Identify which cell holds the provided text, then report its [x, y] central coordinate. 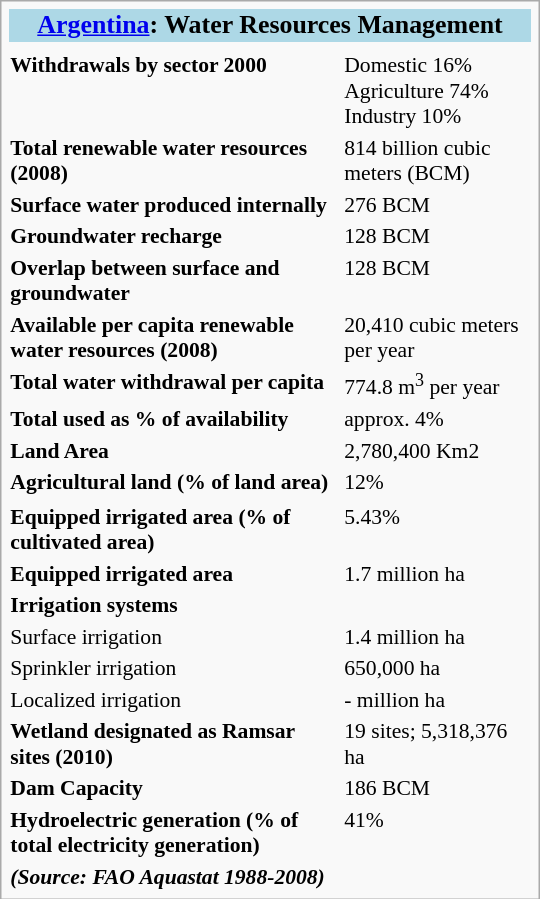
Domestic 16%Agriculture 74%Industry 10% [437, 91]
Sprinkler irrigation [174, 668]
- million ha [437, 699]
186 BCM [437, 788]
Total water withdrawal per capita [174, 384]
650,000 ha [437, 668]
Surface water produced internally [174, 204]
Argentina: Water Resources Management [270, 26]
Surface irrigation [174, 636]
Overlap between surface and groundwater [174, 280]
approx. 4% [437, 419]
Total used as % of availability [174, 419]
1.7 million ha [437, 573]
19 sites; 5,318,376 ha [437, 744]
2,780,400 Km2 [437, 450]
Localized irrigation [174, 699]
Land Area [174, 450]
Irrigation systems [174, 605]
Hydroelectric generation (% of total electricity generation) [174, 832]
(Source: FAO Aquastat 1988-2008) [174, 876]
Agricultural land (% of land area) [174, 482]
Available per capita renewable water resources (2008) [174, 337]
Total renewable water resources (2008) [174, 160]
774.8 m3 per year [437, 384]
5.43% [437, 529]
Groundwater recharge [174, 236]
Wetland designated as Ramsar sites (2010) [174, 744]
Dam Capacity [174, 788]
20,410 cubic meters per year [437, 337]
814 billion cubic meters (BCM) [437, 160]
Equipped irrigated area (% of cultivated area) [174, 529]
Withdrawals by sector 2000 [174, 91]
1.4 million ha [437, 636]
Equipped irrigated area [174, 573]
41% [437, 832]
12% [437, 482]
276 BCM [437, 204]
